Detect which cell encompasses the target text, then output its [x, y] center coordinate. 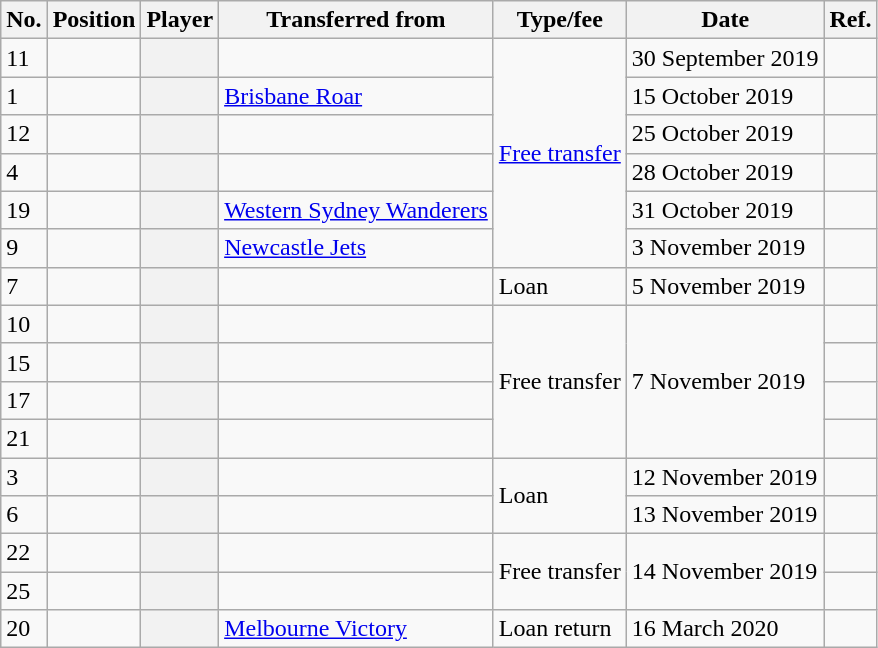
Western Sydney Wanderers [356, 210]
12 [24, 134]
15 [24, 362]
20 [24, 629]
14 November 2019 [725, 572]
30 September 2019 [725, 58]
Position [94, 20]
Type/fee [560, 20]
Transferred from [356, 20]
25 October 2019 [725, 134]
13 November 2019 [725, 515]
9 [24, 248]
4 [24, 172]
22 [24, 553]
31 October 2019 [725, 210]
Newcastle Jets [356, 248]
17 [24, 400]
6 [24, 515]
7 November 2019 [725, 381]
12 November 2019 [725, 477]
Loan return [560, 629]
3 November 2019 [725, 248]
Ref. [850, 20]
16 March 2020 [725, 629]
No. [24, 20]
25 [24, 591]
28 October 2019 [725, 172]
1 [24, 96]
3 [24, 477]
Melbourne Victory [356, 629]
Date [725, 20]
Brisbane Roar [356, 96]
7 [24, 286]
19 [24, 210]
10 [24, 324]
15 October 2019 [725, 96]
21 [24, 438]
Player [180, 20]
11 [24, 58]
5 November 2019 [725, 286]
